Locate the cell with the specified text and output its (x, y) center coordinate. 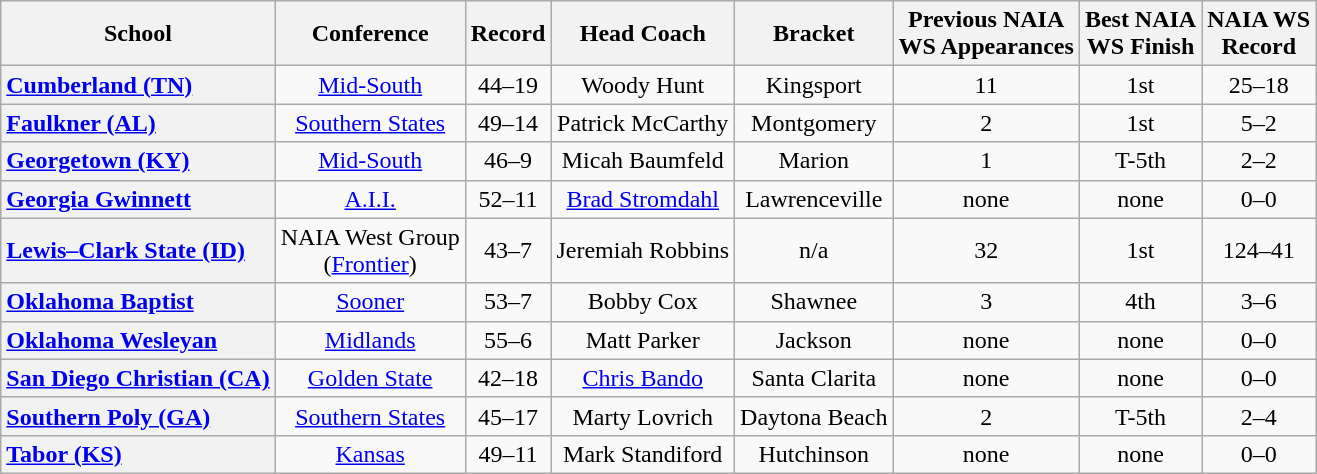
Chris Bando (643, 378)
Hutchinson (814, 454)
Sooner (370, 302)
n/a (814, 250)
School (138, 34)
Head Coach (643, 34)
Santa Clarita (814, 378)
3 (986, 302)
Bracket (814, 34)
45–17 (508, 416)
NAIA West Group(Frontier) (370, 250)
25–18 (1259, 85)
Georgetown (KY) (138, 161)
Georgia Gwinnett (138, 199)
42–18 (508, 378)
Woody Hunt (643, 85)
Mark Standiford (643, 454)
Daytona Beach (814, 416)
52–11 (508, 199)
Patrick McCarthy (643, 123)
43–7 (508, 250)
Record (508, 34)
11 (986, 85)
Cumberland (TN) (138, 85)
Previous NAIAWS Appearances (986, 34)
Marty Lovrich (643, 416)
Tabor (KS) (138, 454)
5–2 (1259, 123)
Faulkner (AL) (138, 123)
Marion (814, 161)
2–2 (1259, 161)
Matt Parker (643, 340)
1 (986, 161)
Micah Baumfeld (643, 161)
Jeremiah Robbins (643, 250)
Bobby Cox (643, 302)
Best NAIAWS Finish (1140, 34)
Lewis–Clark State (ID) (138, 250)
124–41 (1259, 250)
2–4 (1259, 416)
4th (1140, 302)
Kansas (370, 454)
San Diego Christian (CA) (138, 378)
53–7 (508, 302)
Midlands (370, 340)
Jackson (814, 340)
Montgomery (814, 123)
Lawrenceville (814, 199)
Conference (370, 34)
Brad Stromdahl (643, 199)
49–14 (508, 123)
3–6 (1259, 302)
46–9 (508, 161)
NAIA WSRecord (1259, 34)
32 (986, 250)
55–6 (508, 340)
Kingsport (814, 85)
44–19 (508, 85)
Oklahoma Wesleyan (138, 340)
Southern Poly (GA) (138, 416)
Shawnee (814, 302)
Golden State (370, 378)
A.I.I. (370, 199)
Oklahoma Baptist (138, 302)
49–11 (508, 454)
